Search for the cell housing the specified text and yield its [X, Y] center coordinate. 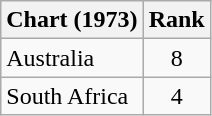
Rank [176, 20]
4 [176, 96]
8 [176, 58]
Australia [72, 58]
South Africa [72, 96]
Chart (1973) [72, 20]
